Capture the cell that displays the provided text and extract its [X, Y] central coordinate. 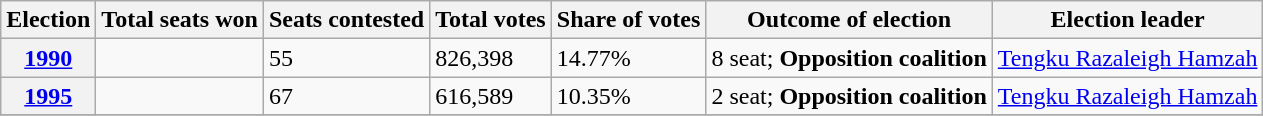
Outcome of election [849, 20]
55 [346, 58]
2 seat; Opposition coalition [849, 96]
67 [346, 96]
Total seats won [180, 20]
1995 [48, 96]
616,589 [491, 96]
Election [48, 20]
8 seat; Opposition coalition [849, 58]
826,398 [491, 58]
Total votes [491, 20]
Share of votes [628, 20]
Seats contested [346, 20]
14.77% [628, 58]
10.35% [628, 96]
Election leader [1128, 20]
1990 [48, 58]
